Search for the cell housing the specified text and yield its (x, y) center coordinate. 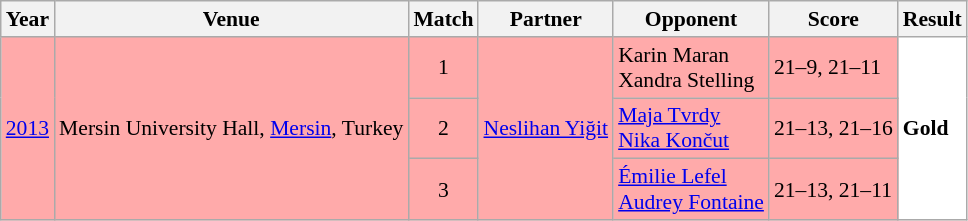
21–13, 21–11 (834, 190)
Year (28, 19)
Score (834, 19)
Karin Maran Xandra Stelling (691, 68)
3 (443, 190)
Result (932, 19)
21–9, 21–11 (834, 68)
Match (443, 19)
Neslihan Yiğit (546, 128)
Venue (231, 19)
Gold (932, 128)
21–13, 21–16 (834, 128)
Maja Tvrdy Nika Končut (691, 128)
Opponent (691, 19)
Émilie Lefel Audrey Fontaine (691, 190)
Partner (546, 19)
Mersin University Hall, Mersin, Turkey (231, 128)
2 (443, 128)
2013 (28, 128)
1 (443, 68)
